Identify which cell holds the provided text, then report its [X, Y] central coordinate. 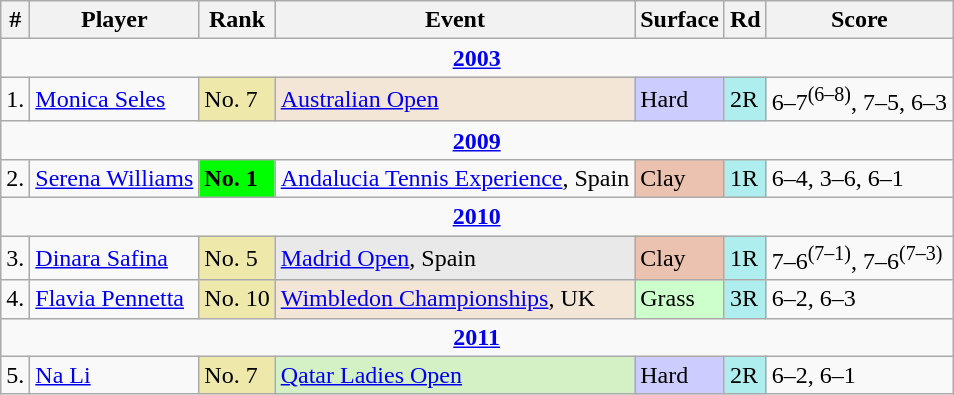
No. 5 [237, 258]
2009 [477, 140]
7–6(7–1), 7–6(7–3) [859, 258]
5. [16, 375]
Grass [680, 299]
1. [16, 100]
Andalucia Tennis Experience, Spain [455, 178]
Player [114, 20]
Australian Open [455, 100]
Rd [745, 20]
6–4, 3–6, 6–1 [859, 178]
No. 10 [237, 299]
Qatar Ladies Open [455, 375]
No. 1 [237, 178]
Wimbledon Championships, UK [455, 299]
Serena Williams [114, 178]
2010 [477, 217]
2003 [477, 58]
Na Li [114, 375]
Rank [237, 20]
Flavia Pennetta [114, 299]
4. [16, 299]
6–2, 6–1 [859, 375]
Event [455, 20]
Score [859, 20]
# [16, 20]
3. [16, 258]
Madrid Open, Spain [455, 258]
Monica Seles [114, 100]
Surface [680, 20]
Dinara Safina [114, 258]
3R [745, 299]
6–2, 6–3 [859, 299]
6–7(6–8), 7–5, 6–3 [859, 100]
2. [16, 178]
2011 [477, 337]
